Find where the given text appears and provide that cell's center as [x, y] coordinate. 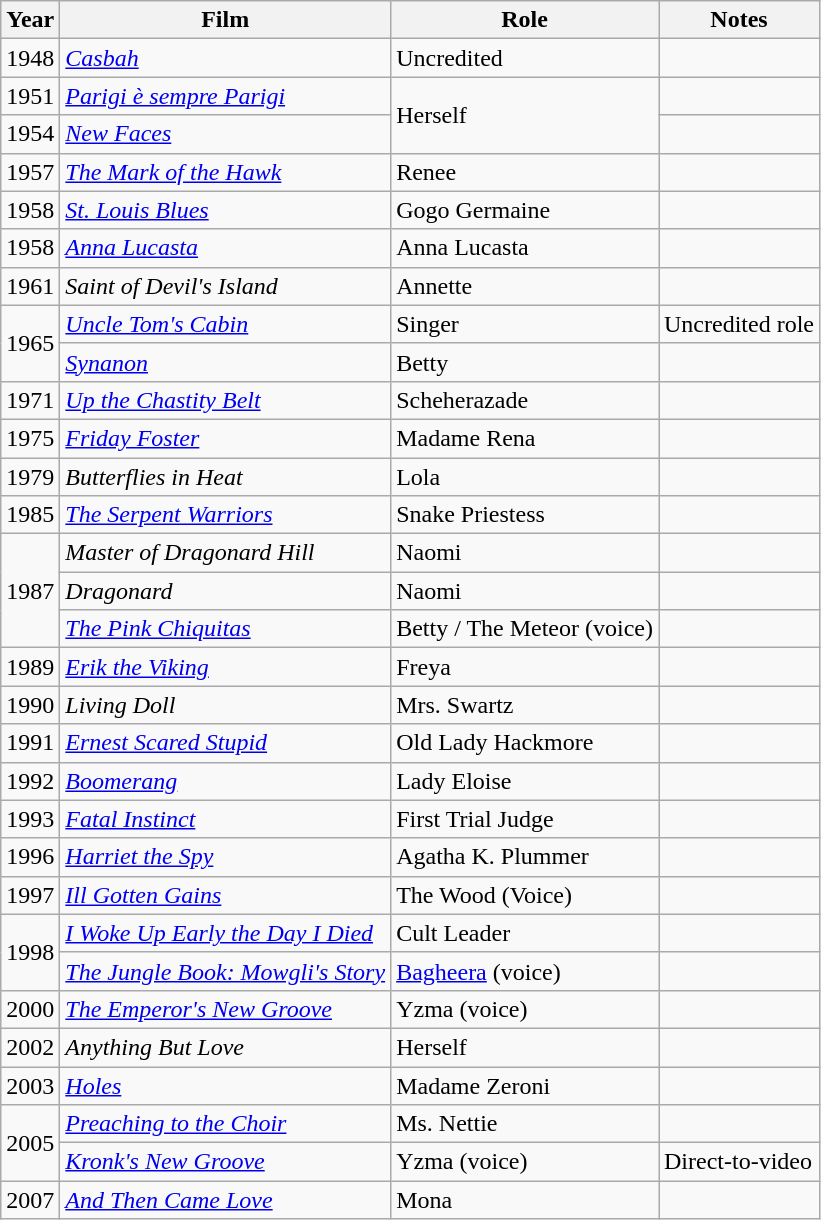
2007 [30, 1200]
Renee [525, 172]
Kronk's New Groove [226, 1162]
Saint of Devil's Island [226, 286]
Uncredited role [738, 324]
1989 [30, 667]
Betty / The Meteor (voice) [525, 629]
1948 [30, 58]
Lady Eloise [525, 781]
Uncle Tom's Cabin [226, 324]
Bagheera (voice) [525, 971]
Gogo Germaine [525, 210]
Singer [525, 324]
Boomerang [226, 781]
Madame Zeroni [525, 1085]
1979 [30, 477]
I Woke Up Early the Day I Died [226, 933]
And Then Came Love [226, 1200]
St. Louis Blues [226, 210]
Agatha K. Plummer [525, 857]
Living Doll [226, 705]
2000 [30, 1009]
Harriet the Spy [226, 857]
Snake Priestess [525, 515]
Dragonard [226, 591]
Year [30, 20]
1993 [30, 819]
Old Lady Hackmore [525, 743]
Direct-to-video [738, 1162]
Fatal Instinct [226, 819]
1998 [30, 952]
Ill Gotten Gains [226, 895]
Mrs. Swartz [525, 705]
Ernest Scared Stupid [226, 743]
Uncredited [525, 58]
Mona [525, 1200]
1961 [30, 286]
Up the Chastity Belt [226, 400]
Master of Dragonard Hill [226, 553]
Parigi è sempre Parigi [226, 96]
New Faces [226, 134]
Erik the Viking [226, 667]
The Serpent Warriors [226, 515]
Ms. Nettie [525, 1124]
1997 [30, 895]
1991 [30, 743]
1985 [30, 515]
Madame Rena [525, 438]
Freya [525, 667]
The Wood (Voice) [525, 895]
Scheherazade [525, 400]
1975 [30, 438]
2003 [30, 1085]
1996 [30, 857]
The Pink Chiquitas [226, 629]
Betty [525, 362]
1957 [30, 172]
Preaching to the Choir [226, 1124]
First Trial Judge [525, 819]
Film [226, 20]
Anything But Love [226, 1047]
The Jungle Book: Mowgli's Story [226, 971]
Notes [738, 20]
1990 [30, 705]
Holes [226, 1085]
Butterflies in Heat [226, 477]
Annette [525, 286]
1951 [30, 96]
1965 [30, 343]
1992 [30, 781]
2005 [30, 1143]
1971 [30, 400]
1954 [30, 134]
Friday Foster [226, 438]
1987 [30, 591]
The Emperor's New Groove [226, 1009]
The Mark of the Hawk [226, 172]
Cult Leader [525, 933]
Synanon [226, 362]
Lola [525, 477]
2002 [30, 1047]
Casbah [226, 58]
Role [525, 20]
